Locate the cell with the specified text and output its (x, y) center coordinate. 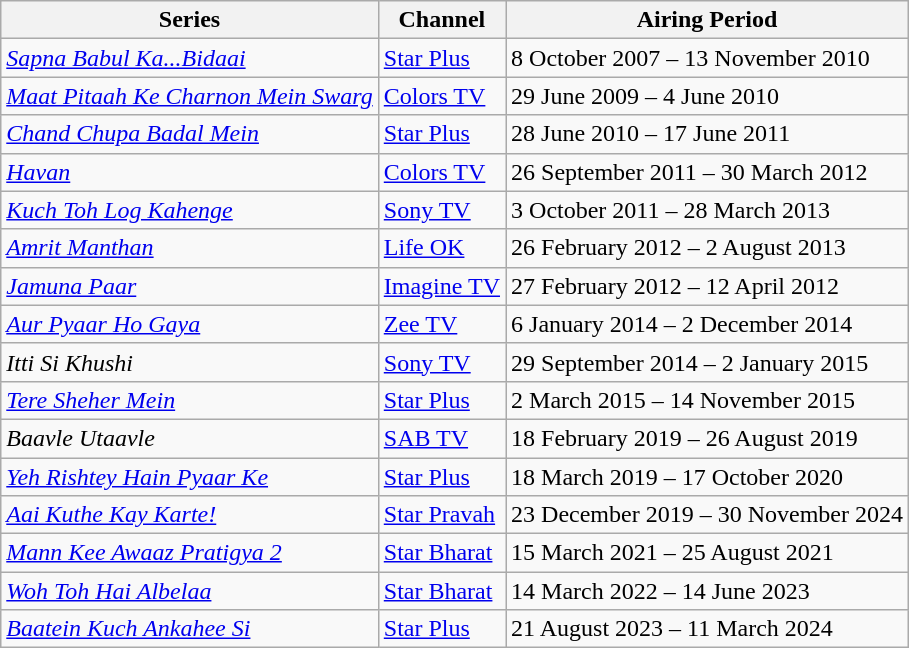
Havan (190, 172)
Yeh Rishtey Hain Pyaar Ke (190, 477)
21 August 2023 – 11 March 2024 (708, 629)
Amrit Manthan (190, 248)
SAB TV (442, 438)
Sapna Babul Ka...Bidaai (190, 58)
Woh Toh Hai Albelaa (190, 591)
Imagine TV (442, 286)
Itti Si Khushi (190, 362)
15 March 2021 – 25 August 2021 (708, 553)
Kuch Toh Log Kahenge (190, 210)
28 June 2010 – 17 June 2011 (708, 134)
Mann Kee Awaaz Pratigya 2 (190, 553)
Zee TV (442, 324)
Baatein Kuch Ankahee Si (190, 629)
14 March 2022 – 14 June 2023 (708, 591)
Airing Period (708, 20)
Jamuna Paar (190, 286)
26 February 2012 – 2 August 2013 (708, 248)
Channel (442, 20)
27 February 2012 – 12 April 2012 (708, 286)
6 January 2014 – 2 December 2014 (708, 324)
23 December 2019 – 30 November 2024 (708, 515)
Tere Sheher Mein (190, 400)
Life OK (442, 248)
Baavle Utaavle (190, 438)
18 February 2019 – 26 August 2019 (708, 438)
29 June 2009 – 4 June 2010 (708, 96)
Chand Chupa Badal Mein (190, 134)
Series (190, 20)
29 September 2014 – 2 January 2015 (708, 362)
18 March 2019 – 17 October 2020 (708, 477)
Aur Pyaar Ho Gaya (190, 324)
Maat Pitaah Ke Charnon Mein Swarg (190, 96)
26 September 2011 – 30 March 2012 (708, 172)
Aai Kuthe Kay Karte! (190, 515)
Star Pravah (442, 515)
8 October 2007 – 13 November 2010 (708, 58)
2 March 2015 – 14 November 2015 (708, 400)
3 October 2011 – 28 March 2013 (708, 210)
